Scan for the cell matching the given text and deliver its (x, y) coordinate at center. 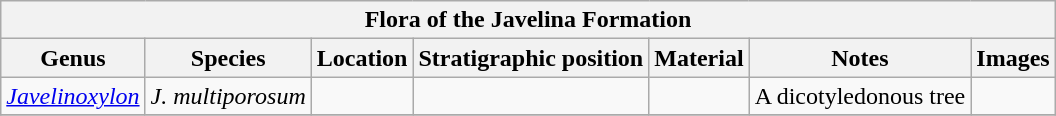
J. multiporosum (228, 96)
A dicotyledonous tree (860, 96)
Images (1013, 58)
Material (699, 58)
Location (362, 58)
Flora of the Javelina Formation (528, 20)
Javelinoxylon (73, 96)
Notes (860, 58)
Species (228, 58)
Stratigraphic position (531, 58)
Genus (73, 58)
